Determine the (X, Y) coordinate at the center of the cell enclosing the given text.  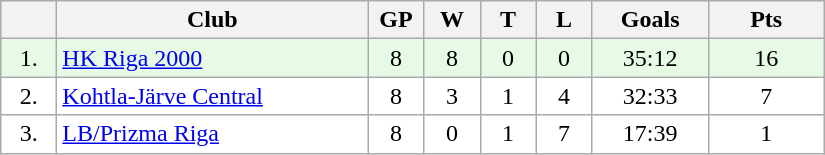
17:39 (650, 134)
3. (29, 134)
LB/Prizma Riga (212, 134)
Pts (766, 20)
Club (212, 20)
3 (452, 96)
L (564, 20)
Goals (650, 20)
16 (766, 58)
35:12 (650, 58)
4 (564, 96)
32:33 (650, 96)
GP (396, 20)
HK Riga 2000 (212, 58)
T (508, 20)
1. (29, 58)
Kohtla-Järve Central (212, 96)
W (452, 20)
2. (29, 96)
